Provide the [x, y] coordinate of the cell's center where the given text is located.  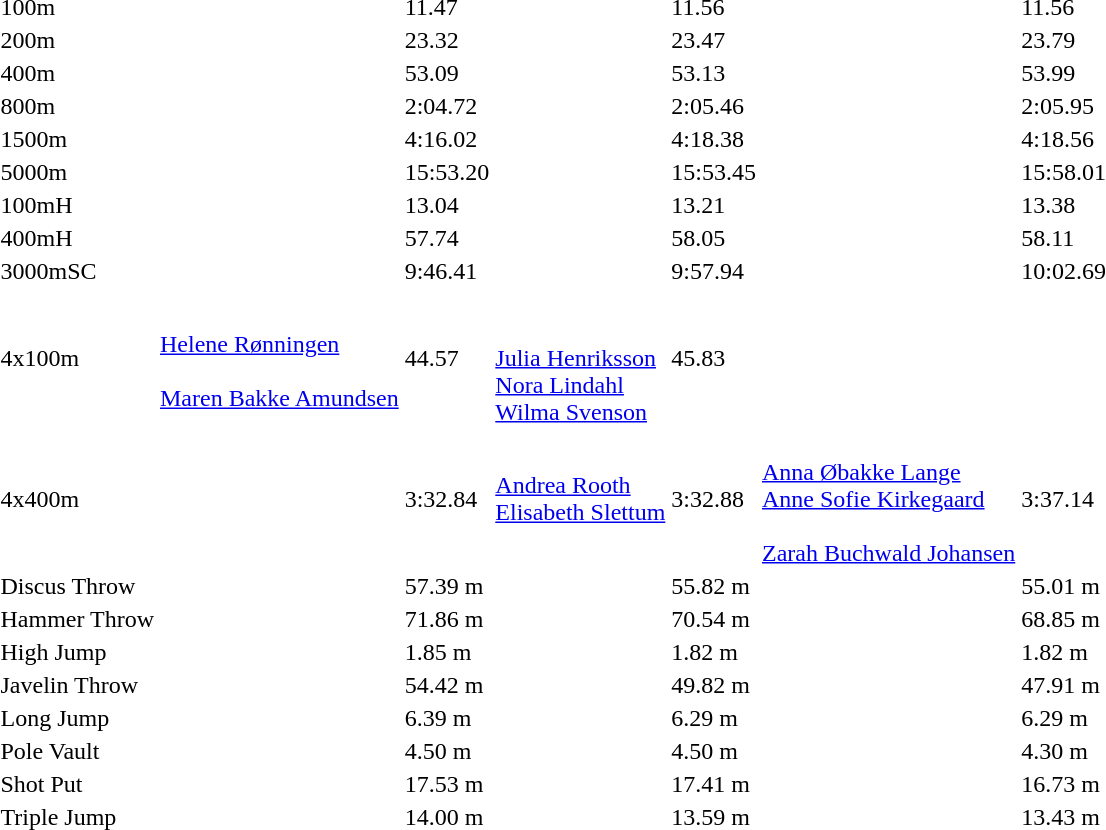
Helene RønningenMaren Bakke Amundsen [280, 358]
15:53.20 [447, 172]
45.83 [714, 358]
6.29 m [714, 718]
Anna Øbakke LangeAnne Sofie KirkegaardZarah Buchwald Johansen [888, 499]
53.13 [714, 73]
23.32 [447, 40]
3:32.88 [714, 499]
2:04.72 [447, 106]
70.54 m [714, 619]
9:57.94 [714, 271]
13.21 [714, 205]
57.74 [447, 238]
1.82 m [714, 652]
44.57 [447, 358]
6.39 m [447, 718]
17.53 m [447, 784]
2:05.46 [714, 106]
71.86 m [447, 619]
13.04 [447, 205]
54.42 m [447, 685]
Andrea RoothElisabeth Slettum [580, 499]
15:53.45 [714, 172]
9:46.41 [447, 271]
1.85 m [447, 652]
49.82 m [714, 685]
58.05 [714, 238]
3:32.84 [447, 499]
4:16.02 [447, 139]
55.82 m [714, 586]
57.39 m [447, 586]
23.47 [714, 40]
53.09 [447, 73]
4:18.38 [714, 139]
Julia HenrikssonNora LindahlWilma Svenson [580, 358]
17.41 m [714, 784]
